Search for the cell housing the specified text and yield its (X, Y) center coordinate. 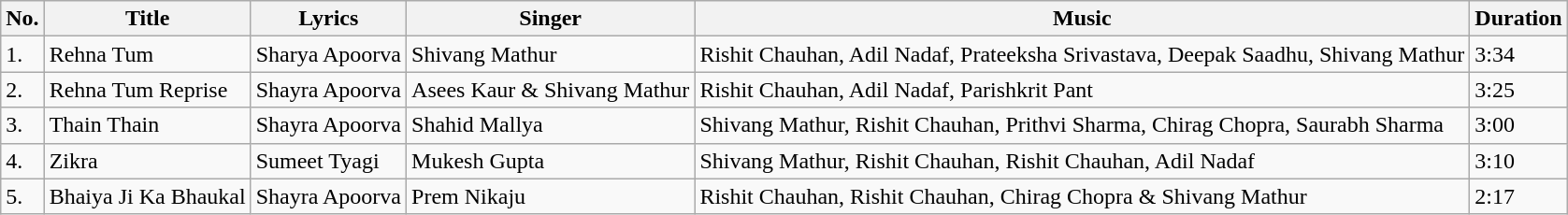
2. (22, 90)
Shivang Mathur (551, 54)
Title (148, 19)
Rehna Tum (148, 54)
Zikra (148, 161)
3:34 (1518, 54)
1. (22, 54)
Lyrics (328, 19)
Shivang Mathur, Rishit Chauhan, Rishit Chauhan, Adil Nadaf (1083, 161)
Shivang Mathur, Rishit Chauhan, Prithvi Sharma, Chirag Chopra, Saurabh Sharma (1083, 125)
3:10 (1518, 161)
Shahid Mallya (551, 125)
Music (1083, 19)
Prem Nikaju (551, 196)
Duration (1518, 19)
2:17 (1518, 196)
Thain Thain (148, 125)
Rishit Chauhan, Adil Nadaf, Parishkrit Pant (1083, 90)
No. (22, 19)
Singer (551, 19)
Asees Kaur & Shivang Mathur (551, 90)
3:25 (1518, 90)
5. (22, 196)
Sharya Apoorva (328, 54)
3:00 (1518, 125)
Sumeet Tyagi (328, 161)
Rehna Tum Reprise (148, 90)
Rishit Chauhan, Rishit Chauhan, Chirag Chopra & Shivang Mathur (1083, 196)
Bhaiya Ji Ka Bhaukal (148, 196)
Mukesh Gupta (551, 161)
4. (22, 161)
Rishit Chauhan, Adil Nadaf, Prateeksha Srivastava, Deepak Saadhu, Shivang Mathur (1083, 54)
3. (22, 125)
